Extract the (x, y) coordinate from the center of the cell holding the provided text.  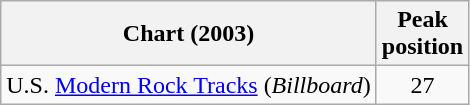
U.S. Modern Rock Tracks (Billboard) (189, 85)
Peakposition (422, 34)
27 (422, 85)
Chart (2003) (189, 34)
